From the cell containing the given text, extract its center point as (X, Y) coordinate. 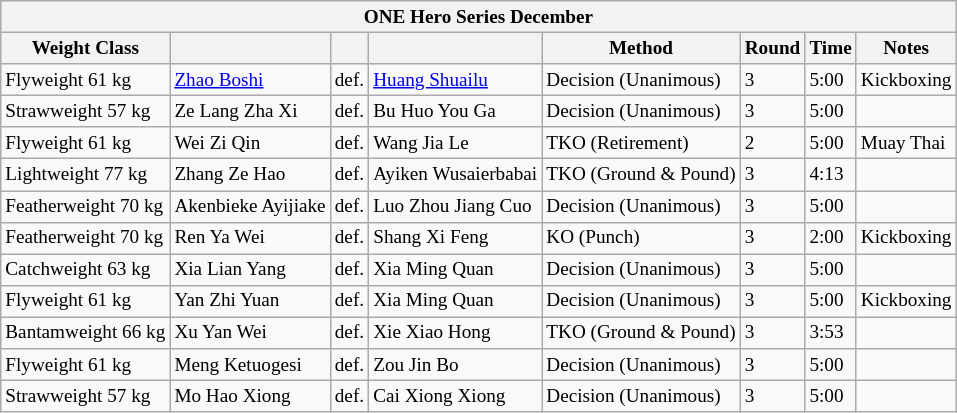
Muay Thai (906, 143)
Bu Huo You Ga (456, 111)
TKO (Retirement) (641, 143)
4:13 (830, 175)
Xie Xiao Hong (456, 333)
Wei Zi Qin (250, 143)
Xu Yan Wei (250, 333)
Zhao Boshi (250, 80)
Zou Jin Bo (456, 365)
2 (772, 143)
Wang Jia Le (456, 143)
Lightweight 77 kg (86, 175)
2:00 (830, 238)
Ze Lang Zha Xi (250, 111)
Zhang Ze Hao (250, 175)
KO (Punch) (641, 238)
ONE Hero Series December (478, 17)
Yan Zhi Yuan (250, 301)
Luo Zhou Jiang Cuo (456, 206)
Time (830, 48)
Ren Ya Wei (250, 238)
Catchweight 63 kg (86, 270)
Notes (906, 48)
Akenbieke Ayijiake (250, 206)
Huang Shuailu (456, 80)
Cai Xiong Xiong (456, 396)
Meng Ketuogesi (250, 365)
Ayiken Wusaierbabai (456, 175)
Method (641, 48)
Xia Lian Yang (250, 270)
3:53 (830, 333)
Weight Class (86, 48)
Shang Xi Feng (456, 238)
Mo Hao Xiong (250, 396)
Round (772, 48)
Bantamweight 66 kg (86, 333)
